Output the [x, y] coordinate of the center of the cell containing the given text.  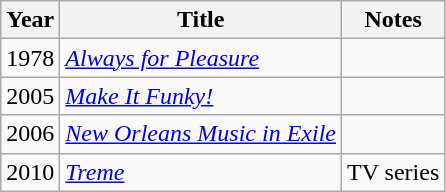
2006 [30, 134]
Notes [394, 20]
Make It Funky! [201, 96]
2010 [30, 172]
Year [30, 20]
Title [201, 20]
TV series [394, 172]
New Orleans Music in Exile [201, 134]
Treme [201, 172]
Always for Pleasure [201, 58]
2005 [30, 96]
1978 [30, 58]
